Return [x, y] of the center of cell containing provided text 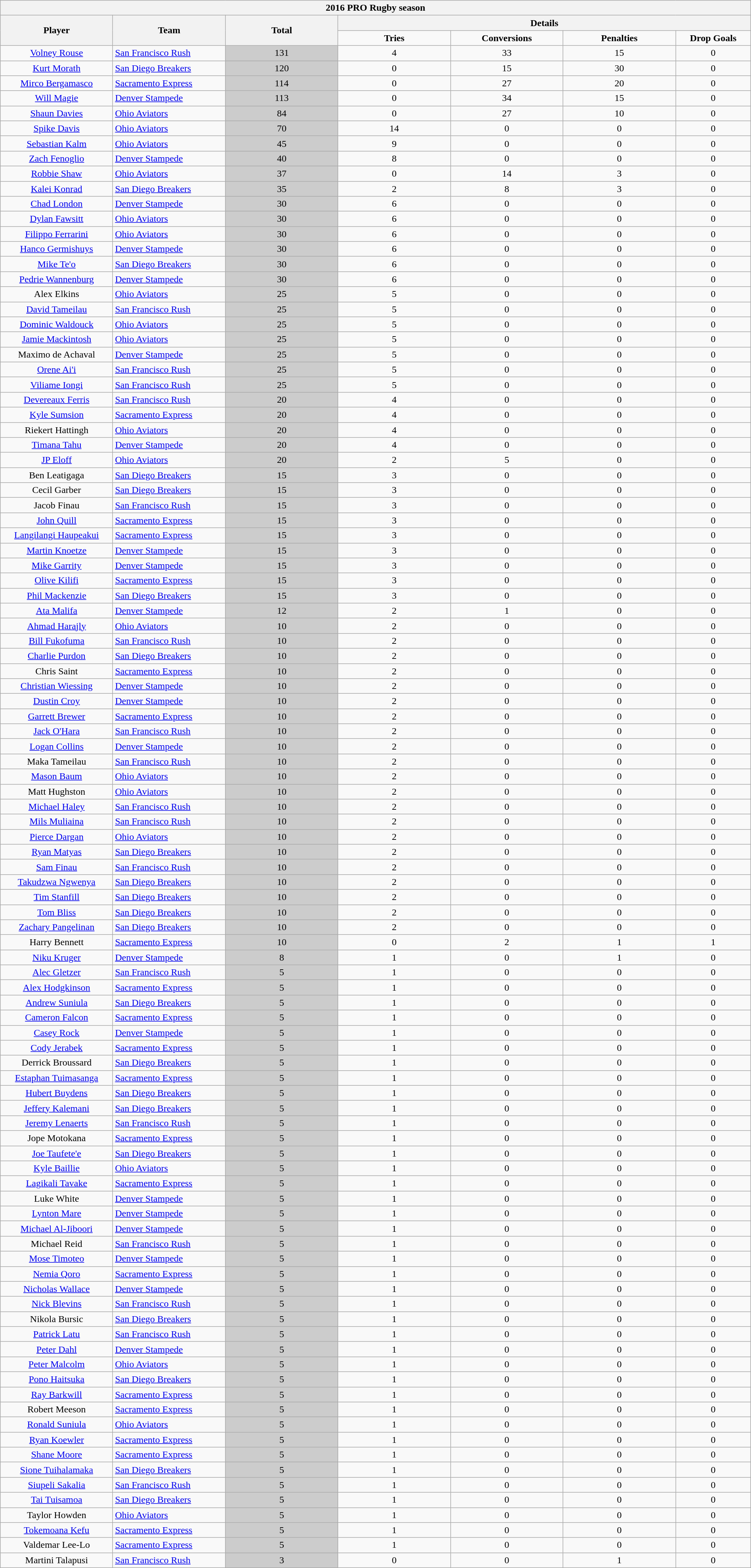
Ronald Suniula [57, 1425]
Patrick Latu [57, 1334]
Langilangi Haupeakui [57, 535]
Derrick Broussard [57, 1063]
Lagikali Tavake [57, 1184]
Alex Elkins [57, 294]
Robert Meeson [57, 1410]
120 [282, 68]
Joe Taufete'e [57, 1153]
Dominic Waldouck [57, 324]
Jope Motokana [57, 1138]
9 [394, 143]
34 [507, 98]
Takudzwa Ngwenya [57, 882]
Robbie Shaw [57, 173]
Maximo de Achaval [57, 354]
Andrew Suniula [57, 1003]
Harry Bennett [57, 942]
Casey Rock [57, 1033]
Timana Tahu [57, 445]
37 [282, 173]
Chris Saint [57, 671]
Total [282, 30]
Garrett Brewer [57, 716]
Peter Malcolm [57, 1364]
Siupeli Sakalia [57, 1485]
33 [507, 53]
Viliame Iongi [57, 384]
Conversions [507, 38]
Peter Dahl [57, 1349]
Kyle Sumsion [57, 415]
Orene Ai'i [57, 369]
Nicholas Wallace [57, 1289]
Ryan Koewler [57, 1440]
Nick Blevins [57, 1304]
Taylor Howden [57, 1515]
2016 PRO Rugby season [375, 8]
Details [544, 23]
Penalties [619, 38]
Cecil Garber [57, 490]
Sam Finau [57, 867]
Volney Rouse [57, 53]
Jeffery Kalemani [57, 1108]
131 [282, 53]
Tom Bliss [57, 912]
Cody Jerabek [57, 1048]
35 [282, 189]
Will Magie [57, 98]
Pono Haitsuka [57, 1379]
Shaun Davies [57, 113]
JP Eloff [57, 460]
Sebastian Kalm [57, 143]
Tokemoana Kefu [57, 1530]
Mason Baum [57, 776]
Maka Tameilau [57, 761]
84 [282, 113]
Ata Malifa [57, 611]
Mike Te'o [57, 264]
Hubert Buydens [57, 1093]
Logan Collins [57, 746]
40 [282, 158]
Dylan Fawsitt [57, 219]
Kurt Morath [57, 68]
Dustin Croy [57, 701]
David Tameilau [57, 309]
Martin Knoetze [57, 550]
Devereaux Ferris [57, 400]
114 [282, 83]
Kyle Baillie [57, 1168]
Bill Fukofuma [57, 641]
Ryan Matyas [57, 852]
Mose Timoteo [57, 1259]
Mils Muliaina [57, 822]
Spike Davis [57, 128]
70 [282, 128]
Filippo Ferrarini [57, 234]
Tim Stanfill [57, 897]
Pedrie Wannenburg [57, 279]
Luke White [57, 1199]
Estaphan Tuimasanga [57, 1078]
Tries [394, 38]
Zachary Pangelinan [57, 927]
John Quill [57, 520]
Michael Haley [57, 807]
Mike Garrity [57, 565]
Player [57, 30]
45 [282, 143]
Tai Tuisamoa [57, 1500]
Drop Goals [713, 38]
Hanco Germishuys [57, 249]
Jeremy Lenaerts [57, 1123]
Nikola Bursic [57, 1319]
Jack O'Hara [57, 731]
Martini Talapusi [57, 1560]
Zach Fenoglio [57, 158]
Alex Hodgkinson [57, 988]
Pierce Dargan [57, 837]
Jacob Finau [57, 505]
Christian Wiessing [57, 686]
12 [282, 611]
Jamie Mackintosh [57, 339]
Alec Gletzer [57, 972]
Chad London [57, 204]
Team [169, 30]
Cameron Falcon [57, 1018]
Charlie Purdon [57, 656]
Valdemar Lee-Lo [57, 1545]
Ray Barkwill [57, 1394]
Sione Tuihalamaka [57, 1470]
Nemia Qoro [57, 1274]
Phil Mackenzie [57, 596]
113 [282, 98]
Ahmad Harajly [57, 626]
Ben Leatigaga [57, 475]
Michael Reid [57, 1244]
Olive Kilifi [57, 580]
Matt Hughston [57, 792]
Kalei Konrad [57, 189]
Mirco Bergamasco [57, 83]
Michael Al-Jiboori [57, 1229]
Riekert Hattingh [57, 430]
Shane Moore [57, 1455]
Niku Kruger [57, 957]
Lynton Mare [57, 1214]
